From the cell containing the given text, extract its center point as (x, y) coordinate. 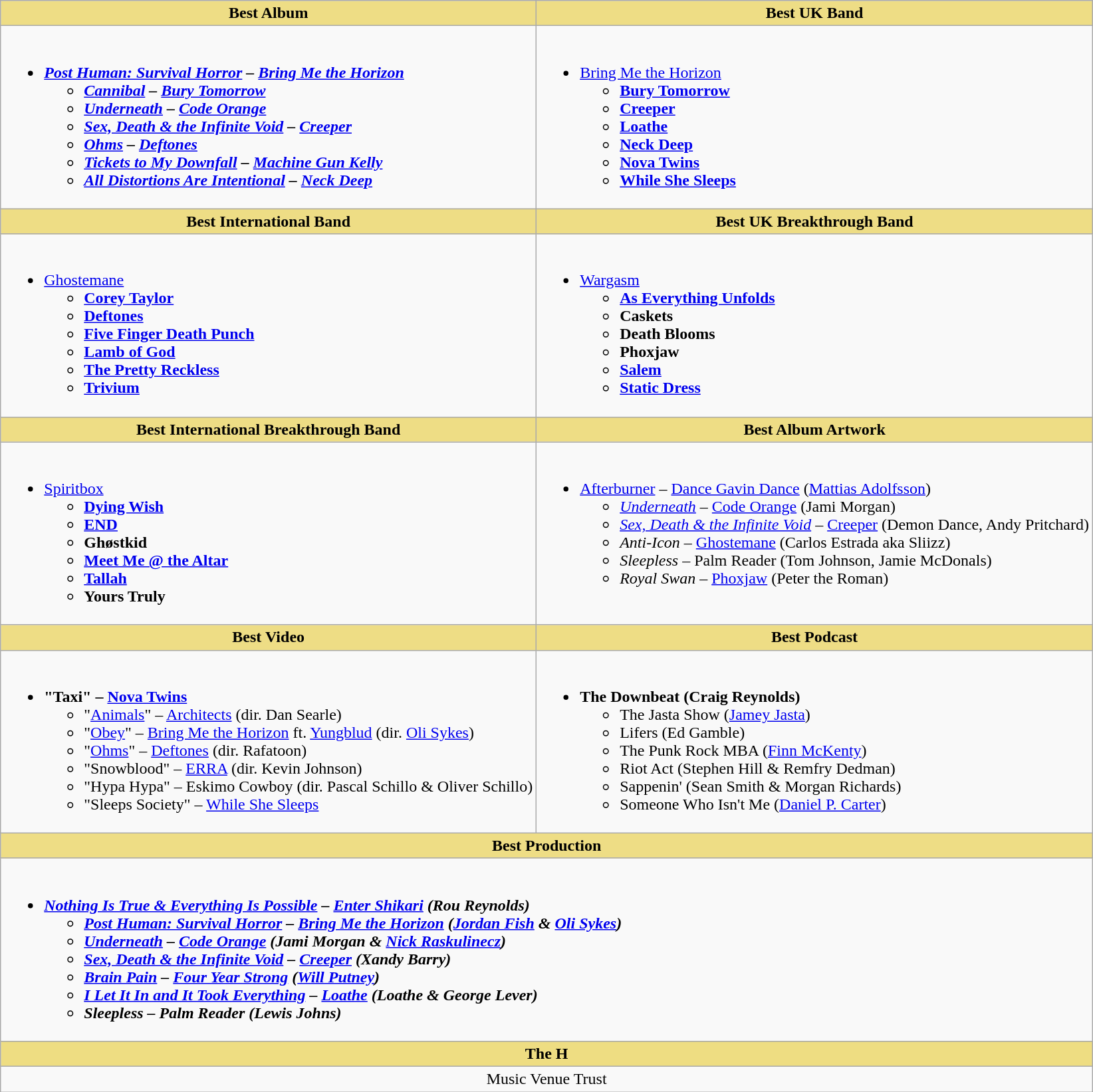
SpiritboxDying WishENDGhøstkidMeet Me @ the AltarTallahYours Truly (269, 533)
The H (546, 1053)
Best Production (546, 845)
WargasmAs Everything UnfoldsCasketsDeath BloomsPhoxjawSalemStatic Dress (815, 326)
Music Venue Trust (546, 1079)
Best Video (269, 637)
Best UK Breakthrough Band (815, 221)
Best International Band (269, 221)
Best UK Band (815, 13)
Best Podcast (815, 637)
GhostemaneCorey TaylorDeftonesFive Finger Death PunchLamb of GodThe Pretty RecklessTrivium (269, 326)
Best Album (269, 13)
Best Album Artwork (815, 429)
Bring Me the HorizonBury TomorrowCreeperLoatheNeck DeepNova TwinsWhile She Sleeps (815, 117)
Best International Breakthrough Band (269, 429)
